Capture the cell that displays the provided text and extract its [X, Y] central coordinate. 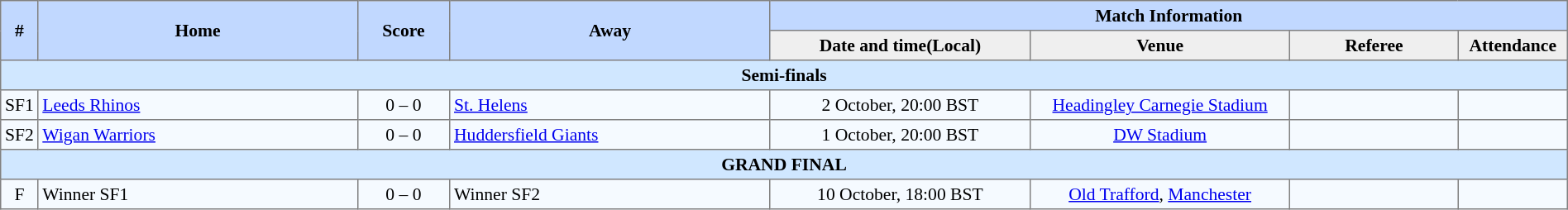
1 October, 20:00 BST [900, 135]
Semi-finals [784, 75]
Huddersfield Giants [610, 135]
Match Information [1169, 16]
10 October, 18:00 BST [900, 194]
St. Helens [610, 105]
GRAND FINAL [784, 165]
SF2 [20, 135]
# [20, 31]
Old Trafford, Manchester [1160, 194]
Wigan Warriors [198, 135]
Away [610, 31]
F [20, 194]
SF1 [20, 105]
Attendance [1513, 45]
Venue [1160, 45]
Date and time(Local) [900, 45]
2 October, 20:00 BST [900, 105]
Winner SF2 [610, 194]
Winner SF1 [198, 194]
Headingley Carnegie Stadium [1160, 105]
Score [404, 31]
Referee [1374, 45]
Leeds Rhinos [198, 105]
Home [198, 31]
DW Stadium [1160, 135]
